Pinpoint the cell where the given text exists, returning its [X, Y] midpoint coordinate. 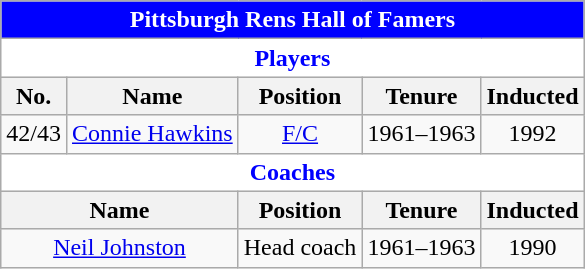
1990 [532, 248]
Connie Hawkins [152, 134]
No. [34, 96]
Head coach [300, 248]
1992 [532, 134]
Neil Johnston [120, 248]
Pittsburgh Rens Hall of Famers [292, 20]
Coaches [292, 172]
Players [292, 58]
F/C [300, 134]
42/43 [34, 134]
